Find where the given text appears and provide that cell's center as (x, y) coordinate. 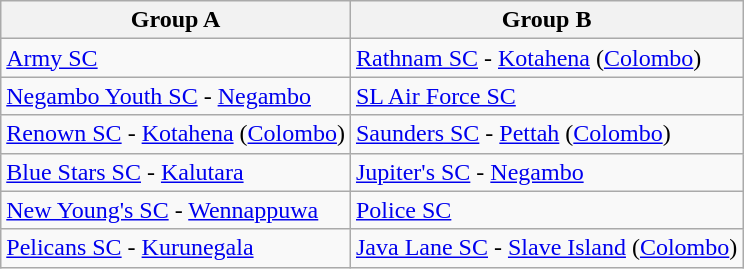
Java Lane SC - Slave Island (Colombo) (546, 248)
Negambo Youth SC - Negambo (176, 96)
Jupiter's SC - Negambo (546, 172)
Rathnam SC - Kotahena (Colombo) (546, 58)
New Young's SC - Wennappuwa (176, 210)
Group A (176, 20)
SL Air Force SC (546, 96)
Army SC (176, 58)
Pelicans SC - Kurunegala (176, 248)
Renown SC - Kotahena (Colombo) (176, 134)
Group B (546, 20)
Blue Stars SC - Kalutara (176, 172)
Saunders SC - Pettah (Colombo) (546, 134)
Police SC (546, 210)
